Provide the [x, y] coordinate of the cell's center where the given text is located.  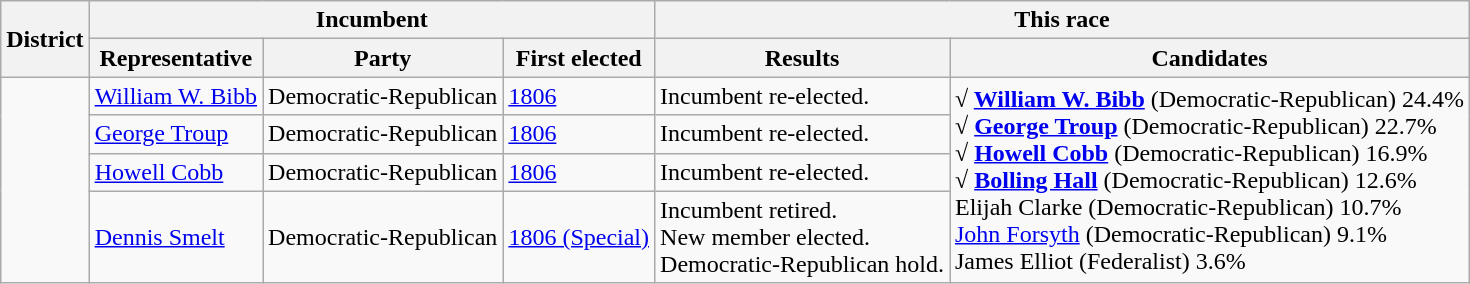
George Troup [176, 134]
Dennis Smelt [176, 237]
Candidates [1210, 58]
Representative [176, 58]
This race [1062, 20]
1806 (Special) [579, 237]
District [45, 39]
Incumbent retired.New member elected.Democratic-Republican hold. [802, 237]
William W. Bibb [176, 96]
First elected [579, 58]
Party [383, 58]
Howell Cobb [176, 172]
Results [802, 58]
Incumbent [372, 20]
